Output the [X, Y] coordinate of the center of the cell containing the given text.  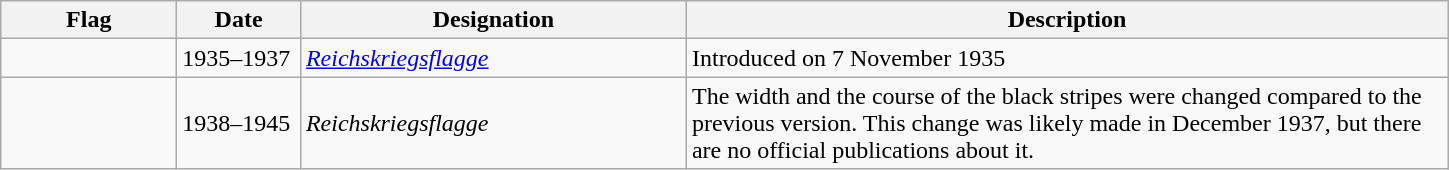
Date [239, 20]
1938–1945 [239, 123]
Flag [89, 20]
1935–1937 [239, 58]
Introduced on 7 November 1935 [1066, 58]
Description [1066, 20]
Designation [493, 20]
